Capture the cell that displays the provided text and extract its (x, y) central coordinate. 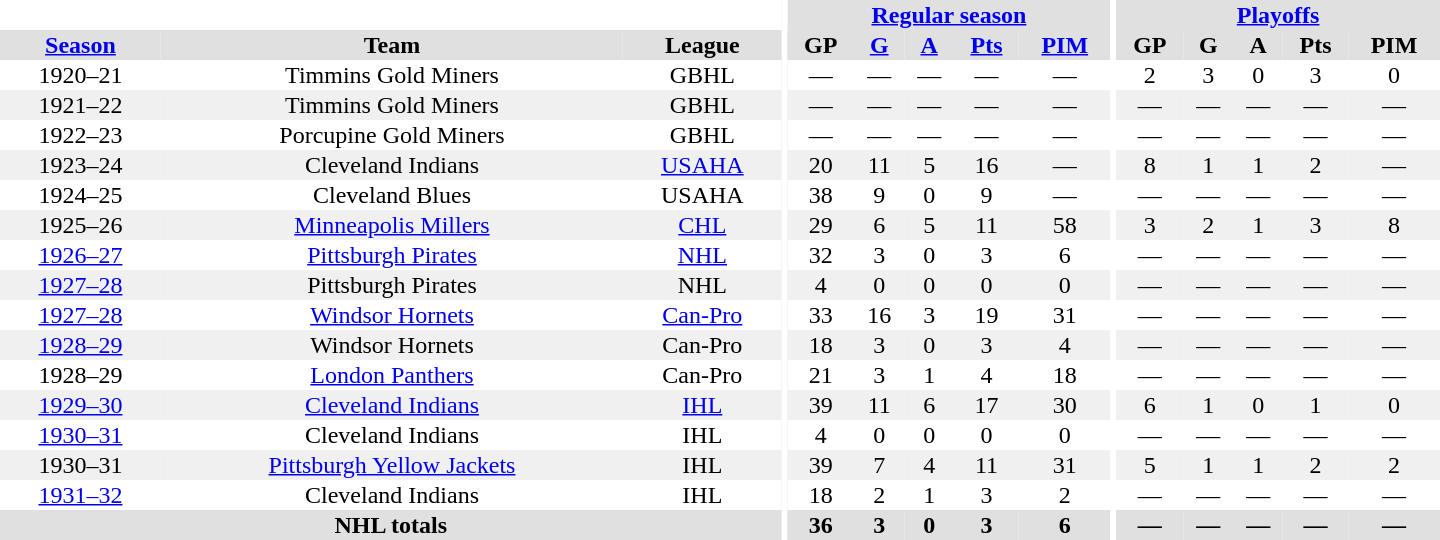
1920–21 (80, 75)
1923–24 (80, 165)
London Panthers (392, 375)
21 (820, 375)
58 (1065, 225)
Regular season (949, 15)
19 (986, 315)
17 (986, 405)
League (702, 45)
Cleveland Blues (392, 195)
1924–25 (80, 195)
1921–22 (80, 105)
Minneapolis Millers (392, 225)
33 (820, 315)
32 (820, 255)
Porcupine Gold Miners (392, 135)
Pittsburgh Yellow Jackets (392, 465)
7 (879, 465)
Team (392, 45)
38 (820, 195)
1922–23 (80, 135)
20 (820, 165)
Playoffs (1278, 15)
29 (820, 225)
NHL totals (391, 525)
1931–32 (80, 495)
30 (1065, 405)
36 (820, 525)
Season (80, 45)
CHL (702, 225)
1929–30 (80, 405)
1925–26 (80, 225)
1926–27 (80, 255)
